Find where the given text appears and provide that cell's center as [X, Y] coordinate. 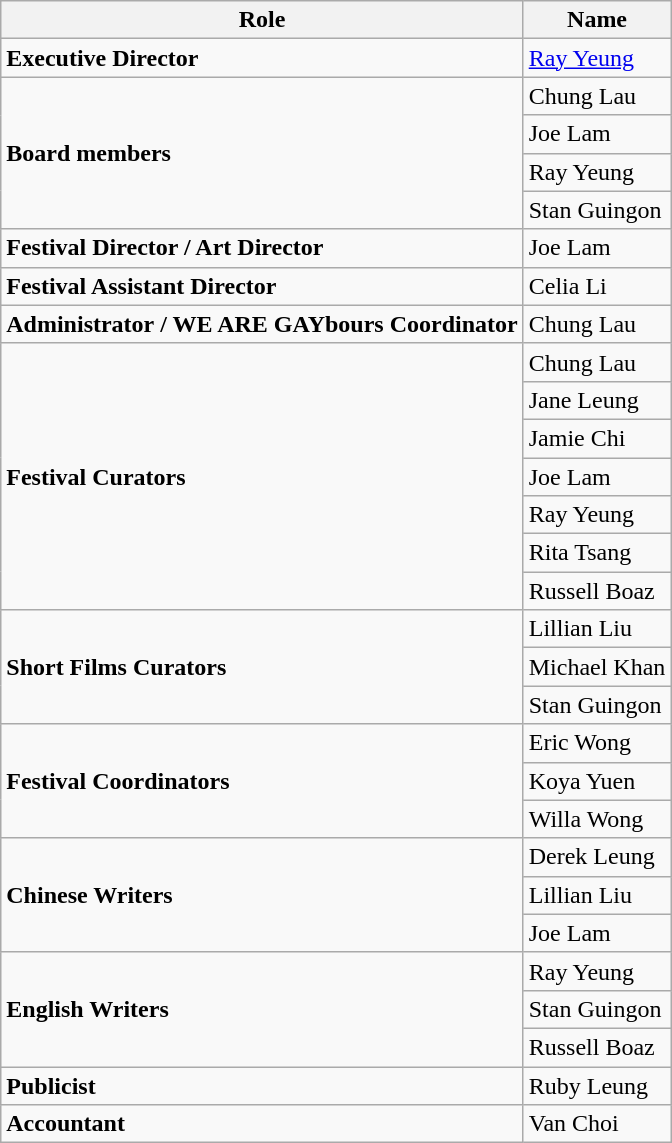
Jane Leung [597, 400]
Short Films Curators [262, 667]
Jamie Chi [597, 438]
Festival Curators [262, 476]
Derek Leung [597, 857]
Chinese Writers [262, 895]
English Writers [262, 1009]
Van Choi [597, 1124]
Ruby Leung [597, 1085]
Festival Assistant Director [262, 286]
Celia Li [597, 286]
Accountant [262, 1124]
Publicist [262, 1085]
Rita Tsang [597, 553]
Michael Khan [597, 667]
Festival Director / Art Director [262, 248]
Koya Yuen [597, 781]
Name [597, 20]
Festival Coordinators [262, 781]
Eric Wong [597, 743]
Board members [262, 153]
Executive Director [262, 58]
Role [262, 20]
Willa Wong [597, 819]
Administrator / WE ARE GAYbours Coordinator [262, 324]
